Locate the cell with the specified text and output its (x, y) center coordinate. 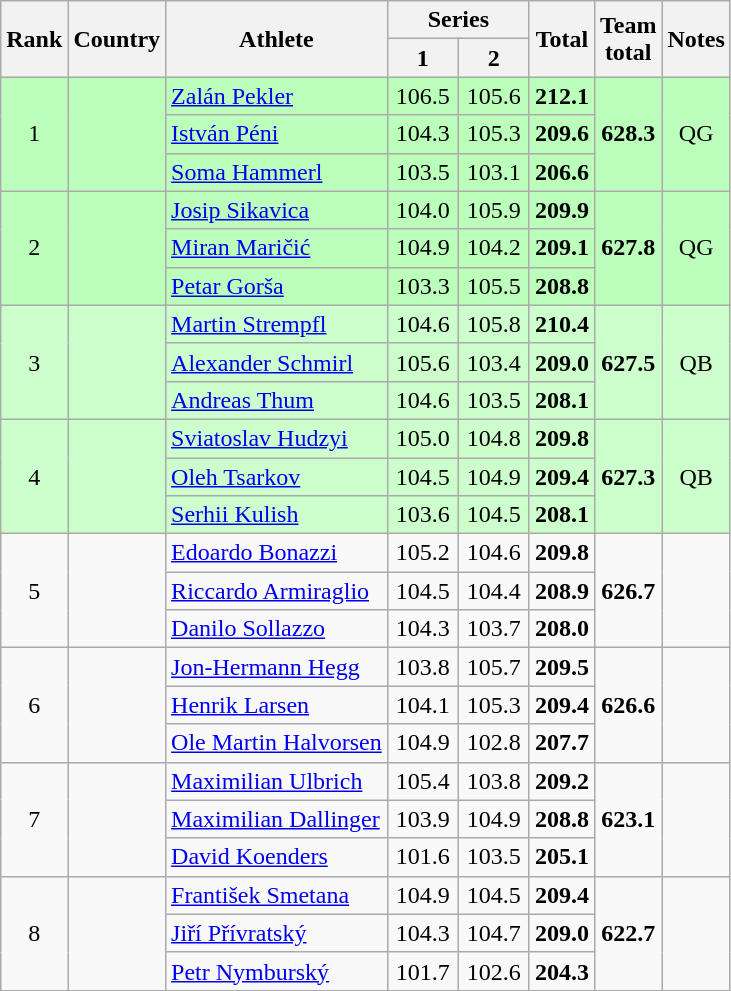
208.9 (562, 591)
208.0 (562, 629)
Teamtotal (628, 39)
622.7 (628, 933)
105.5 (494, 286)
104.4 (494, 591)
626.7 (628, 591)
Athlete (277, 39)
105.9 (494, 210)
Maximilian Ulbrich (277, 781)
105.8 (494, 324)
104.0 (422, 210)
209.6 (562, 134)
104.8 (494, 438)
627.8 (628, 248)
3 (34, 362)
209.2 (562, 781)
Maximilian Dallinger (277, 819)
105.0 (422, 438)
Riccardo Armiraglio (277, 591)
101.6 (422, 857)
209.5 (562, 667)
Serhii Kulish (277, 515)
102.8 (494, 743)
212.1 (562, 96)
627.3 (628, 476)
Edoardo Bonazzi (277, 553)
205.1 (562, 857)
627.5 (628, 362)
Soma Hammerl (277, 172)
207.7 (562, 743)
Series (458, 20)
Country (117, 39)
Oleh Tsarkov (277, 477)
Josip Sikavica (277, 210)
Martin Strempfl (277, 324)
4 (34, 476)
Sviatoslav Hudzyi (277, 438)
103.4 (494, 362)
105.2 (422, 553)
104.2 (494, 248)
Notes (696, 39)
František Smetana (277, 895)
7 (34, 819)
Alexander Schmirl (277, 362)
103.1 (494, 172)
626.6 (628, 705)
104.1 (422, 705)
Petar Gorša (277, 286)
210.4 (562, 324)
209.9 (562, 210)
105.7 (494, 667)
102.6 (494, 971)
Ole Martin Halvorsen (277, 743)
Total (562, 39)
Petr Nymburský (277, 971)
6 (34, 705)
106.5 (422, 96)
103.3 (422, 286)
David Koenders (277, 857)
Danilo Sollazzo (277, 629)
8 (34, 933)
209.1 (562, 248)
5 (34, 591)
Jiří Přívratský (277, 933)
103.7 (494, 629)
Miran Maričić (277, 248)
206.6 (562, 172)
101.7 (422, 971)
105.4 (422, 781)
628.3 (628, 134)
204.3 (562, 971)
103.9 (422, 819)
Henrik Larsen (277, 705)
Rank (34, 39)
István Péni (277, 134)
623.1 (628, 819)
Andreas Thum (277, 400)
Zalán Pekler (277, 96)
103.6 (422, 515)
Jon-Hermann Hegg (277, 667)
104.7 (494, 933)
